Scan for the cell matching the given text and deliver its [X, Y] coordinate at center. 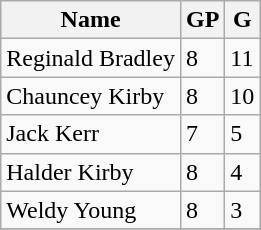
Name [91, 20]
4 [242, 172]
7 [202, 134]
Jack Kerr [91, 134]
Weldy Young [91, 210]
GP [202, 20]
10 [242, 96]
G [242, 20]
5 [242, 134]
3 [242, 210]
Reginald Bradley [91, 58]
11 [242, 58]
Halder Kirby [91, 172]
Chauncey Kirby [91, 96]
